For the text-containing cell, return its midpoint in (X, Y) coordinate format. 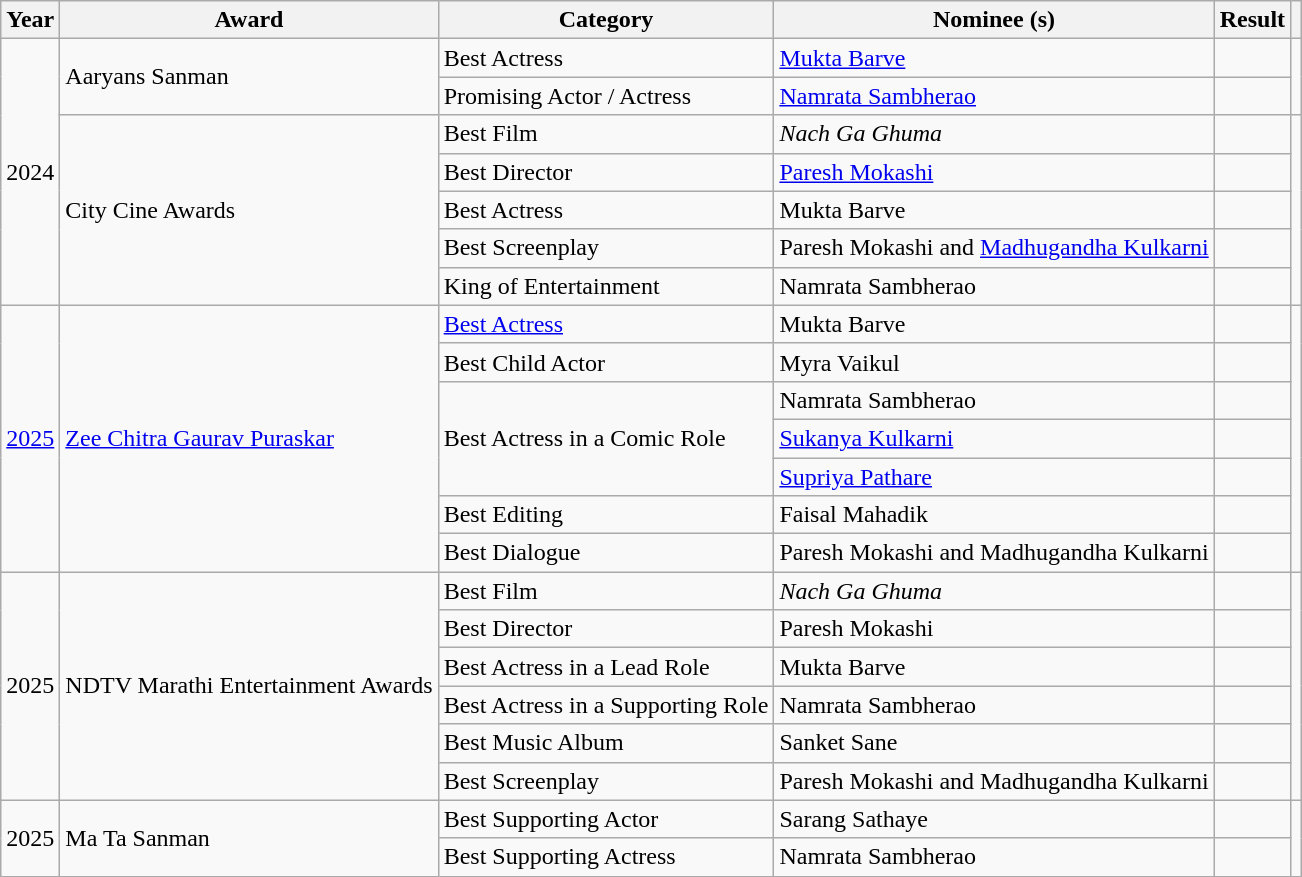
Award (249, 20)
Sarang Sathaye (994, 819)
Best Music Album (606, 743)
City Cine Awards (249, 210)
Aaryans Sanman (249, 77)
Best Dialogue (606, 553)
Best Supporting Actress (606, 857)
Promising Actor / Actress (606, 96)
Best Actress in a Lead Role (606, 667)
Best Editing (606, 515)
Year (30, 20)
Best Actress in a Comic Role (606, 438)
Category (606, 20)
Best Supporting Actor (606, 819)
Faisal Mahadik (994, 515)
Ma Ta Sanman (249, 838)
Sanket Sane (994, 743)
King of Entertainment (606, 286)
2024 (30, 172)
Best Actress in a Supporting Role (606, 705)
Result (1252, 20)
Myra Vaikul (994, 362)
Supriya Pathare (994, 477)
Best Child Actor (606, 362)
Zee Chitra Gaurav Puraskar (249, 438)
Sukanya Kulkarni (994, 438)
Nominee (s) (994, 20)
NDTV Marathi Entertainment Awards (249, 686)
